Scan for the cell matching the given text and deliver its (X, Y) coordinate at center. 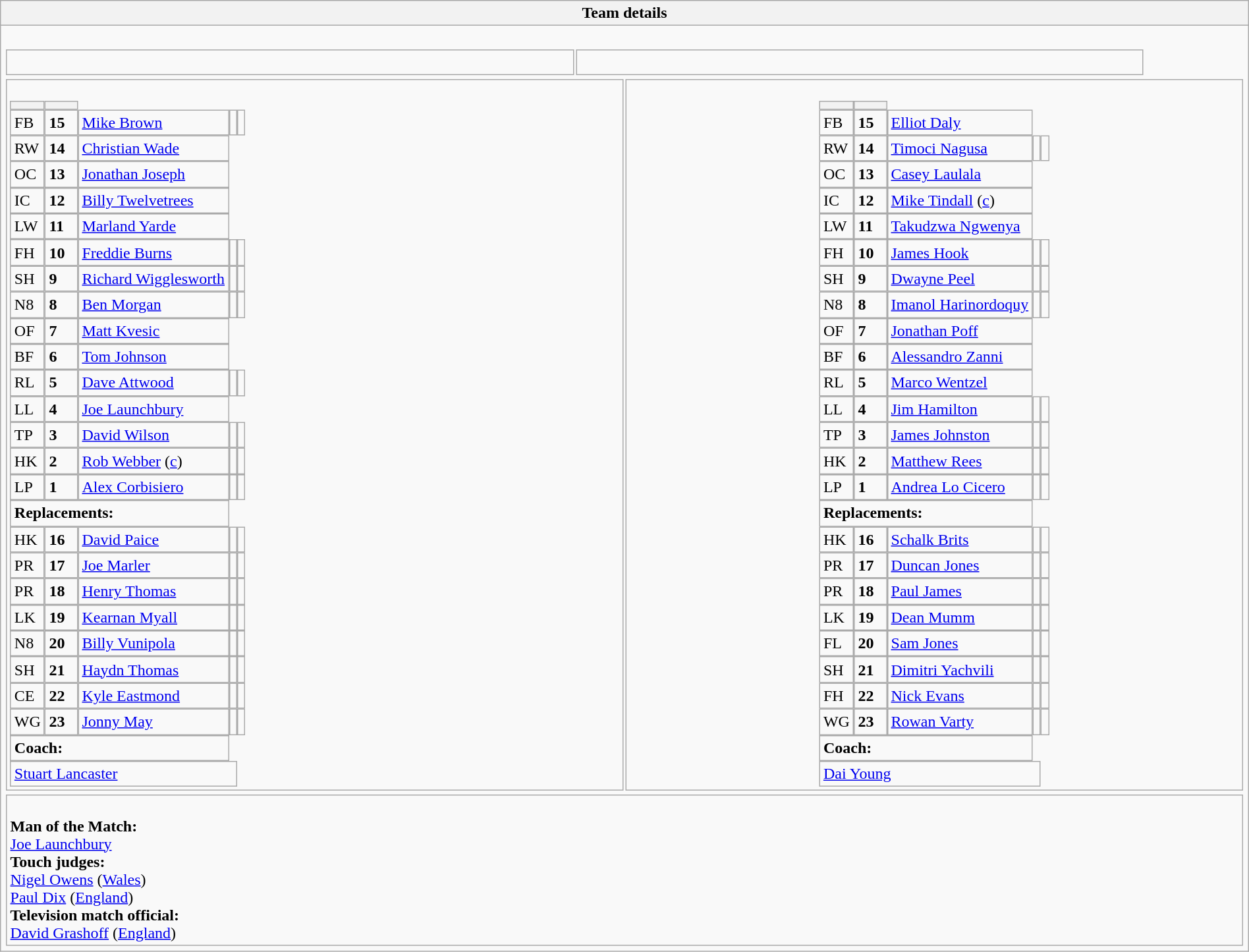
Alessandro Zanni (959, 357)
CE (28, 696)
Jonathan Poff (959, 331)
James Hook (959, 253)
Imanol Harinordoquy (959, 305)
Jonathan Joseph (153, 175)
Kearnan Myall (153, 617)
Casey Laulala (959, 175)
Matt Kvesic (153, 331)
Paul James (959, 592)
Man of the Match: Joe LaunchburyTouch judges: Nigel Owens (Wales) Paul Dix (England) Television match official: David Grashoff (England) (624, 871)
Takudzwa Ngwenya (959, 227)
Sam Jones (959, 644)
Joe Launchbury (153, 409)
Nick Evans (959, 696)
Dean Mumm (959, 617)
Stuart Lancaster (124, 774)
Schalk Brits (959, 540)
Jim Hamilton (959, 409)
Christian Wade (153, 148)
Alex Corbisiero (153, 488)
Matthew Rees (959, 461)
Team details (624, 13)
FL (837, 644)
Tom Johnson (153, 357)
Dimitri Yachvili (959, 670)
Timoci Nagusa (959, 148)
Duncan Jones (959, 565)
Dai Young (930, 774)
Mike Tindall (c) (959, 200)
James Johnston (959, 435)
Joe Marler (153, 565)
Jonny May (153, 722)
Henry Thomas (153, 592)
Elliot Daly (959, 123)
Dwayne Peel (959, 279)
Rowan Varty (959, 722)
Billy Twelvetrees (153, 200)
David Paice (153, 540)
Marland Yarde (153, 227)
Freddie Burns (153, 253)
Ben Morgan (153, 305)
Marco Wentzel (959, 383)
David Wilson (153, 435)
Mike Brown (153, 123)
Andrea Lo Cicero (959, 488)
Kyle Eastmond (153, 696)
Haydn Thomas (153, 670)
Richard Wigglesworth (153, 279)
Dave Attwood (153, 383)
Billy Vunipola (153, 644)
Rob Webber (c) (153, 461)
